Search for the cell housing the specified text and yield its (X, Y) center coordinate. 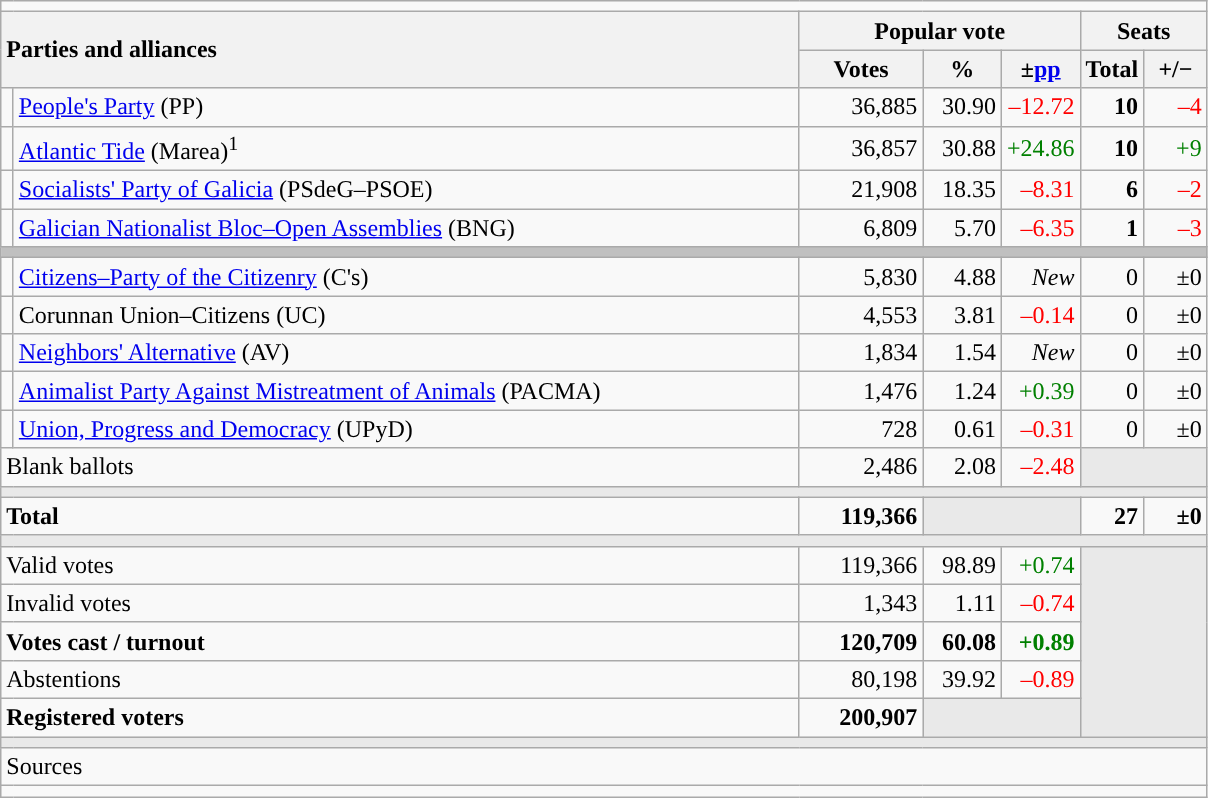
–0.31 (1040, 429)
Socialists' Party of Galicia (PSdeG–PSOE) (406, 190)
–0.14 (1040, 315)
1,343 (861, 603)
–8.31 (1040, 190)
Sources (604, 767)
–3 (1176, 228)
Registered voters (400, 718)
2,486 (861, 467)
1.24 (962, 391)
1,834 (861, 353)
0.61 (962, 429)
Parties and alliances (400, 50)
–0.74 (1040, 603)
Galician Nationalist Bloc–Open Assemblies (BNG) (406, 228)
36,885 (861, 107)
+0.74 (1040, 565)
+0.89 (1040, 641)
60.08 (962, 641)
–6.35 (1040, 228)
36,857 (861, 148)
–12.72 (1040, 107)
People's Party (PP) (406, 107)
+/− (1176, 69)
+0.39 (1040, 391)
6,809 (861, 228)
98.89 (962, 565)
39.92 (962, 679)
30.90 (962, 107)
1.54 (962, 353)
+9 (1176, 148)
3.81 (962, 315)
27 (1112, 516)
Union, Progress and Democracy (UPyD) (406, 429)
120,709 (861, 641)
Blank ballots (400, 467)
4,553 (861, 315)
1 (1112, 228)
Seats (1144, 31)
Neighbors' Alternative (AV) (406, 353)
Abstentions (400, 679)
1,476 (861, 391)
6 (1112, 190)
Valid votes (400, 565)
Citizens–Party of the Citizenry (C's) (406, 277)
1.11 (962, 603)
–2 (1176, 190)
5.70 (962, 228)
Votes cast / turnout (400, 641)
5,830 (861, 277)
Animalist Party Against Mistreatment of Animals (PACMA) (406, 391)
–0.89 (1040, 679)
2.08 (962, 467)
30.88 (962, 148)
Atlantic Tide (Marea)1 (406, 148)
+24.86 (1040, 148)
–2.48 (1040, 467)
80,198 (861, 679)
Corunnan Union–Citizens (UC) (406, 315)
Popular vote (940, 31)
±pp (1040, 69)
–4 (1176, 107)
Votes (861, 69)
% (962, 69)
4.88 (962, 277)
200,907 (861, 718)
21,908 (861, 190)
18.35 (962, 190)
Invalid votes (400, 603)
728 (861, 429)
